Extract the [X, Y] coordinate from the center of the cell holding the provided text.  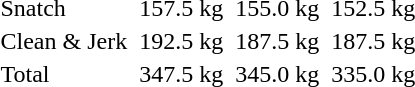
187.5 kg [278, 41]
192.5 kg [182, 41]
